Provide the [X, Y] coordinate of the cell's center where the given text is located.  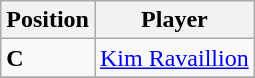
Position [48, 20]
C [48, 58]
Kim Ravaillion [174, 58]
Player [174, 20]
